From the cell containing the given text, extract its center point as (x, y) coordinate. 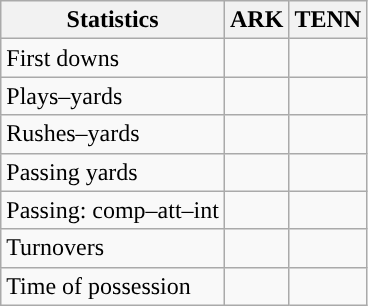
Passing yards (113, 172)
Rushes–yards (113, 134)
Plays–yards (113, 96)
Turnovers (113, 248)
First downs (113, 58)
TENN (328, 20)
ARK (256, 20)
Passing: comp–att–int (113, 210)
Time of possession (113, 286)
Statistics (113, 20)
